Return the (x, y) coordinate for the center point of the cell that contains the specified text.  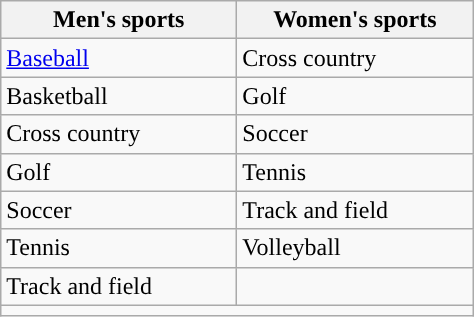
Men's sports (119, 20)
Baseball (119, 58)
Volleyball (355, 248)
Basketball (119, 96)
Women's sports (355, 20)
